Return (X, Y) of the center of cell containing provided text 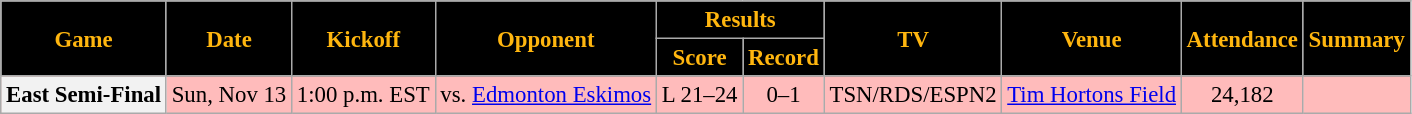
1:00 p.m. EST (364, 95)
Record (784, 58)
Venue (1092, 38)
TV (913, 38)
Date (228, 38)
Score (699, 58)
24,182 (1242, 95)
Attendance (1242, 38)
East Semi-Final (84, 95)
vs. Edmonton Eskimos (546, 95)
Opponent (546, 38)
Summary (1356, 38)
Kickoff (364, 38)
Results (740, 20)
Tim Hortons Field (1092, 95)
Sun, Nov 13 (228, 95)
0–1 (784, 95)
L 21–24 (699, 95)
Game (84, 38)
TSN/RDS/ESPN2 (913, 95)
